Capture the cell that displays the provided text and extract its [X, Y] central coordinate. 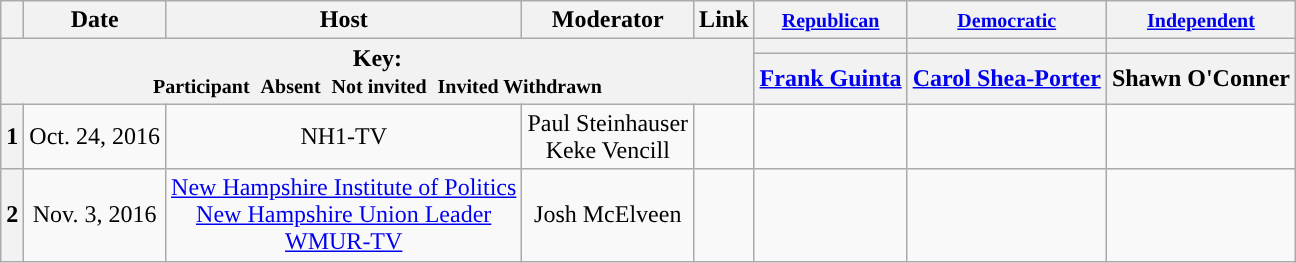
Oct. 24, 2016 [95, 136]
NH1-TV [344, 136]
Shawn O'Conner [1200, 78]
Date [95, 20]
Republican [830, 20]
Key: Participant Absent Not invited Invited Withdrawn [378, 72]
Moderator [608, 20]
Independent [1200, 20]
Nov. 3, 2016 [95, 215]
Paul SteinhauserKeke Vencill [608, 136]
2 [12, 215]
Frank Guinta [830, 78]
New Hampshire Institute of PoliticsNew Hampshire Union LeaderWMUR-TV [344, 215]
Link [724, 20]
Host [344, 20]
Carol Shea-Porter [1006, 78]
Josh McElveen [608, 215]
1 [12, 136]
Democratic [1006, 20]
